For the text-containing cell, return its midpoint in [X, Y] coordinate format. 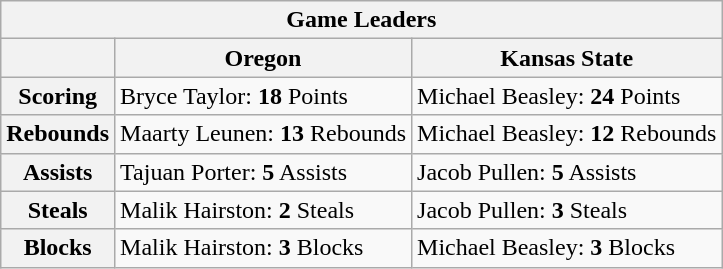
Jacob Pullen: 5 Assists [567, 172]
Assists [58, 172]
Kansas State [567, 58]
Steals [58, 210]
Malik Hairston: 3 Blocks [264, 248]
Jacob Pullen: 3 Steals [567, 210]
Tajuan Porter: 5 Assists [264, 172]
Maarty Leunen: 13 Rebounds [264, 134]
Michael Beasley: 24 Points [567, 96]
Oregon [264, 58]
Michael Beasley: 3 Blocks [567, 248]
Blocks [58, 248]
Michael Beasley: 12 Rebounds [567, 134]
Scoring [58, 96]
Game Leaders [362, 20]
Rebounds [58, 134]
Malik Hairston: 2 Steals [264, 210]
Bryce Taylor: 18 Points [264, 96]
